Locate the cell with the specified text and output its (X, Y) center coordinate. 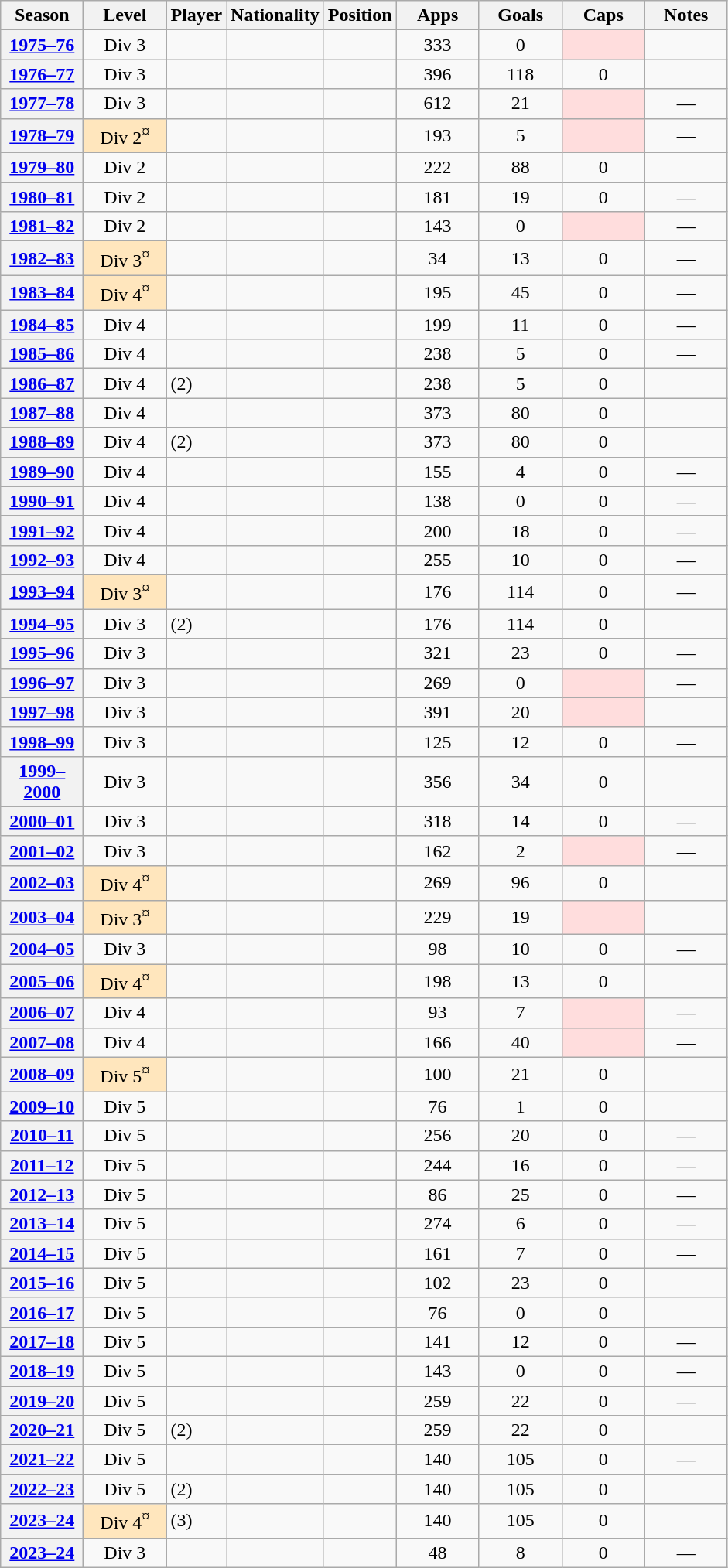
2018–19 (42, 1371)
1980–81 (42, 197)
2016–17 (42, 1312)
2005–06 (42, 982)
1992–93 (42, 560)
48 (438, 1553)
1981–82 (42, 227)
18 (520, 530)
1991–92 (42, 530)
93 (438, 1013)
Level (125, 15)
1976–77 (42, 74)
98 (438, 949)
200 (438, 530)
396 (438, 74)
2009–10 (42, 1106)
2019–20 (42, 1400)
141 (438, 1341)
Apps (438, 15)
222 (438, 168)
321 (438, 653)
2013–14 (42, 1224)
2003–04 (42, 917)
2017–18 (42, 1341)
2008–09 (42, 1075)
333 (438, 45)
1993–94 (42, 592)
8 (520, 1553)
Position (360, 15)
181 (438, 197)
195 (438, 292)
2015–16 (42, 1283)
2012–13 (42, 1195)
244 (438, 1165)
1997–98 (42, 712)
2002–03 (42, 883)
356 (438, 781)
1986–87 (42, 383)
102 (438, 1283)
1998–99 (42, 741)
2021–22 (42, 1460)
11 (520, 325)
229 (438, 917)
125 (438, 741)
4 (520, 472)
255 (438, 560)
1989–90 (42, 472)
1983–84 (42, 292)
1999–2000 (42, 781)
Nationality (275, 15)
193 (438, 136)
118 (520, 74)
16 (520, 1165)
45 (520, 292)
1977–78 (42, 104)
6 (520, 1224)
1 (520, 1106)
(3) (197, 1522)
1984–85 (42, 325)
1990–91 (42, 501)
166 (438, 1042)
100 (438, 1075)
1987–88 (42, 413)
2001–02 (42, 850)
1978–79 (42, 136)
2014–15 (42, 1253)
391 (438, 712)
199 (438, 325)
2 (520, 850)
2010–11 (42, 1136)
1975–76 (42, 45)
Div 5¤ (125, 1075)
318 (438, 821)
Caps (603, 15)
2022–23 (42, 1489)
155 (438, 472)
2020–21 (42, 1430)
2011–12 (42, 1165)
1979–80 (42, 168)
138 (438, 501)
1995–96 (42, 653)
14 (520, 821)
40 (520, 1042)
2007–08 (42, 1042)
Player (197, 15)
Div 2¤ (125, 136)
162 (438, 850)
86 (438, 1195)
274 (438, 1224)
2004–05 (42, 949)
612 (438, 104)
1988–89 (42, 442)
1982–83 (42, 258)
1985–86 (42, 354)
161 (438, 1253)
Goals (520, 15)
96 (520, 883)
25 (520, 1195)
1994–95 (42, 624)
2000–01 (42, 821)
Season (42, 15)
2006–07 (42, 1013)
Notes (685, 15)
1996–97 (42, 683)
88 (520, 168)
198 (438, 982)
256 (438, 1136)
